Pinpoint the cell where the given text exists, returning its (x, y) midpoint coordinate. 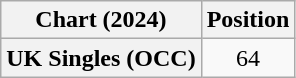
Chart (2024) (101, 20)
UK Singles (OCC) (101, 58)
Position (248, 20)
64 (248, 58)
